Provide the (x, y) coordinate of the cell's center where the given text is located.  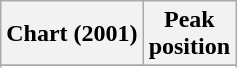
Chart (2001) (72, 34)
Peak position (189, 34)
